Locate the cell with the specified text and output its (X, Y) center coordinate. 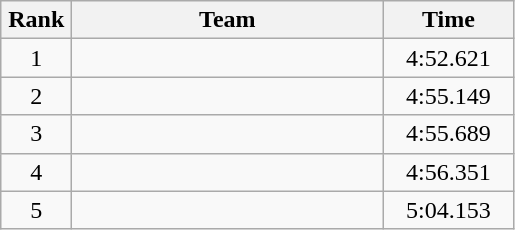
5 (36, 210)
4:52.621 (448, 58)
2 (36, 96)
4:55.689 (448, 134)
Time (448, 20)
5:04.153 (448, 210)
4:55.149 (448, 96)
Rank (36, 20)
4 (36, 172)
3 (36, 134)
4:56.351 (448, 172)
Team (228, 20)
1 (36, 58)
